Pinpoint the cell where the given text exists, returning its [X, Y] midpoint coordinate. 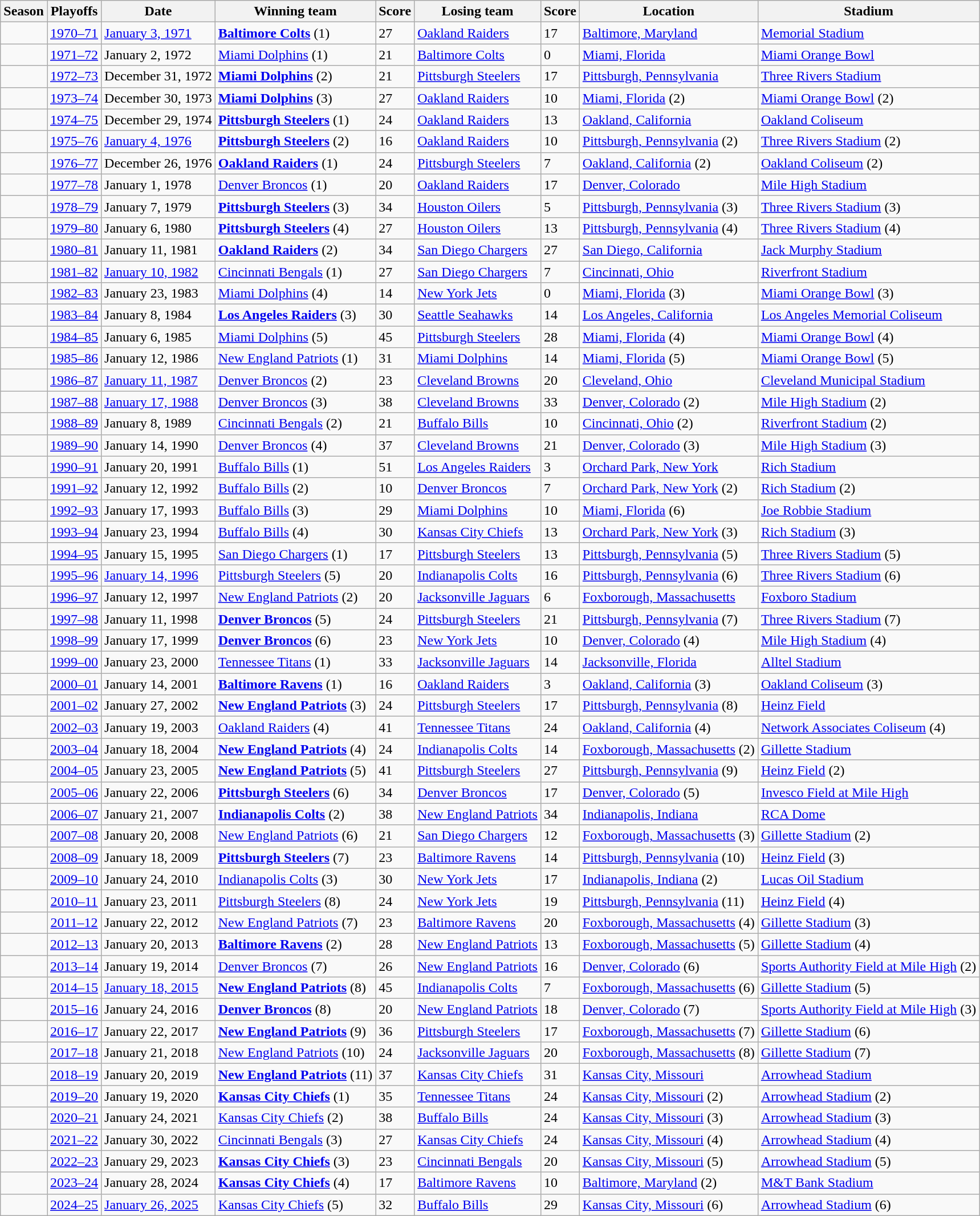
2019–20 [74, 1096]
1989–90 [74, 445]
Three Rivers Stadium (2) [868, 141]
1994–95 [74, 554]
Miami, Florida (4) [668, 337]
Miami Dolphins (5) [295, 337]
2001–02 [74, 706]
New England Patriots (8) [295, 988]
January 23, 1983 [158, 294]
January 12, 1997 [158, 597]
San Diego Chargers (1) [295, 554]
Oakland, California (3) [668, 684]
2022–23 [74, 1161]
December 30, 1973 [158, 98]
Cincinnati, Ohio [668, 272]
Pittsburgh Steelers (5) [295, 575]
1972–73 [74, 76]
Mile High Stadium [868, 185]
January 21, 2018 [158, 1053]
January 23, 1994 [158, 532]
2004–05 [74, 771]
January 11, 1987 [158, 380]
1971–72 [74, 55]
Arrowhead Stadium (4) [868, 1140]
Foxborough, Massachusetts (8) [668, 1053]
December 29, 1974 [158, 120]
New England Patriots (11) [295, 1075]
Miami, Florida [668, 55]
Cincinnati Bengals (3) [295, 1140]
Seattle Seahawks [478, 315]
Rich Stadium (3) [868, 532]
New England Patriots (2) [295, 597]
Buffalo Bills (2) [295, 489]
18 [560, 1010]
January 4, 1976 [158, 141]
January 8, 1989 [158, 424]
Cincinnati Bengals [478, 1161]
1975–76 [74, 141]
January 15, 1995 [158, 554]
19 [560, 901]
January 30, 2022 [158, 1140]
Joe Robbie Stadium [868, 510]
Oakland Coliseum (2) [868, 163]
Denver, Colorado (4) [668, 641]
Oakland, California [668, 120]
January 10, 1982 [158, 272]
Pittsburgh, Pennsylvania [668, 76]
Three Rivers Stadium (3) [868, 206]
Three Rivers Stadium (7) [868, 619]
Buffalo Bills (1) [295, 467]
1999–00 [74, 662]
32 [395, 1205]
1997–98 [74, 619]
Heinz Field (3) [868, 857]
Miami Dolphins (3) [295, 98]
1974–75 [74, 120]
Foxboro Stadium [868, 597]
2012–13 [74, 944]
1988–89 [74, 424]
Season [24, 11]
January 19, 2020 [158, 1096]
Baltimore Ravens (2) [295, 944]
36 [395, 1031]
Orchard Park, New York [668, 467]
New England Patriots (3) [295, 706]
Kansas City Chiefs (5) [295, 1205]
January 2, 1972 [158, 55]
New England Patriots (9) [295, 1031]
January 24, 2010 [158, 879]
Oakland, California (4) [668, 727]
Oakland Raiders (1) [295, 163]
1987–88 [74, 402]
January 7, 1979 [158, 206]
Date [158, 11]
January 12, 1992 [158, 489]
Cincinnati, Ohio (2) [668, 424]
Kansas City, Missouri (2) [668, 1096]
Kansas City, Missouri [668, 1075]
2007–08 [74, 836]
Memorial Stadium [868, 33]
Gillette Stadium (3) [868, 922]
Gillette Stadium (6) [868, 1031]
Losing team [478, 11]
Alltel Stadium [868, 662]
Miami, Florida (5) [668, 359]
Kansas City Chiefs (1) [295, 1096]
January 3, 1971 [158, 33]
January 12, 1986 [158, 359]
2000–01 [74, 684]
2015–16 [74, 1010]
1970–71 [74, 33]
January 22, 2012 [158, 922]
New England Patriots (5) [295, 771]
2009–10 [74, 879]
Denver, Colorado (3) [668, 445]
1998–99 [74, 641]
1993–94 [74, 532]
Jack Murphy Stadium [868, 250]
Miami, Florida (6) [668, 510]
January 22, 2017 [158, 1031]
6 [560, 597]
January 20, 2008 [158, 836]
January 19, 2003 [158, 727]
2023–24 [74, 1183]
2008–09 [74, 857]
Jacksonville, Florida [668, 662]
Denver Broncos (7) [295, 966]
January 18, 2009 [158, 857]
1981–82 [74, 272]
2014–15 [74, 988]
January 11, 1981 [158, 250]
Miami Orange Bowl (4) [868, 337]
December 31, 1972 [158, 76]
Denver, Colorado [668, 185]
Cincinnati Bengals (1) [295, 272]
Location [668, 11]
January 26, 2025 [158, 1205]
Denver Broncos (8) [295, 1010]
Heinz Field (4) [868, 901]
1985–86 [74, 359]
Pittsburgh Steelers (7) [295, 857]
Three Rivers Stadium [868, 76]
Pittsburgh, Pennsylvania (2) [668, 141]
1990–91 [74, 467]
Kansas City Chiefs (2) [295, 1118]
January 23, 2005 [158, 771]
2011–12 [74, 922]
Miami Dolphins (4) [295, 294]
1984–85 [74, 337]
New England Patriots (6) [295, 836]
Kansas City Chiefs (3) [295, 1161]
2005–06 [74, 792]
Heinz Field (2) [868, 771]
Mile High Stadium (3) [868, 445]
Foxborough, Massachusetts (4) [668, 922]
Pittsburgh, Pennsylvania (5) [668, 554]
Denver, Colorado (2) [668, 402]
1995–96 [74, 575]
January 23, 2011 [158, 901]
Miami Orange Bowl (5) [868, 359]
Rich Stadium (2) [868, 489]
January 27, 2002 [158, 706]
Arrowhead Stadium (3) [868, 1118]
Network Associates Coliseum (4) [868, 727]
Kansas City, Missouri (4) [668, 1140]
1983–84 [74, 315]
1976–77 [74, 163]
New England Patriots (4) [295, 749]
Riverfront Stadium (2) [868, 424]
San Diego, California [668, 250]
Denver, Colorado (5) [668, 792]
Baltimore Ravens (1) [295, 684]
Pittsburgh Steelers (3) [295, 206]
Riverfront Stadium [868, 272]
M&T Bank Stadium [868, 1183]
Cleveland, Ohio [668, 380]
Indianapolis, Indiana (2) [668, 879]
Oakland Coliseum (3) [868, 684]
New England Patriots (1) [295, 359]
1978–79 [74, 206]
Denver Broncos (1) [295, 185]
Arrowhead Stadium (5) [868, 1161]
Kansas City, Missouri (5) [668, 1161]
January 8, 1984 [158, 315]
2006–07 [74, 814]
2018–19 [74, 1075]
Oakland, California (2) [668, 163]
Oakland Raiders (4) [295, 727]
Indianapolis, Indiana [668, 814]
2024–25 [74, 1205]
Baltimore, Maryland (2) [668, 1183]
Los Angeles, California [668, 315]
Three Rivers Stadium (5) [868, 554]
Los Angeles Raiders (3) [295, 315]
1986–87 [74, 380]
Mile High Stadium (4) [868, 641]
1982–83 [74, 294]
Buffalo Bills (3) [295, 510]
Pittsburgh Steelers (4) [295, 228]
Pittsburgh, Pennsylvania (9) [668, 771]
Pittsburgh Steelers (1) [295, 120]
2003–04 [74, 749]
Miami Dolphins (1) [295, 55]
Miami Orange Bowl (3) [868, 294]
Pittsburgh, Pennsylvania (4) [668, 228]
Pittsburgh, Pennsylvania (11) [668, 901]
January 18, 2004 [158, 749]
Orchard Park, New York (2) [668, 489]
Orchard Park, New York (3) [668, 532]
1996–97 [74, 597]
2002–03 [74, 727]
Denver, Colorado (7) [668, 1010]
1980–81 [74, 250]
Denver, Colorado (6) [668, 966]
2013–14 [74, 966]
1979–80 [74, 228]
Denver Broncos (4) [295, 445]
Cleveland Municipal Stadium [868, 380]
Mile High Stadium (2) [868, 402]
January 17, 1999 [158, 641]
Denver Broncos (6) [295, 641]
Rich Stadium [868, 467]
Arrowhead Stadium [868, 1075]
Pittsburgh Steelers (8) [295, 901]
January 18, 2015 [158, 988]
Miami Orange Bowl [868, 55]
January 17, 1988 [158, 402]
Three Rivers Stadium (4) [868, 228]
1992–93 [74, 510]
January 28, 2024 [158, 1183]
Sports Authority Field at Mile High (2) [868, 966]
New England Patriots (7) [295, 922]
January 17, 1993 [158, 510]
12 [560, 836]
January 14, 1996 [158, 575]
Gillette Stadium (4) [868, 944]
January 11, 1998 [158, 619]
January 20, 2019 [158, 1075]
Kansas City Chiefs (4) [295, 1183]
1991–92 [74, 489]
5 [560, 206]
Stadium [868, 11]
Baltimore Colts [478, 55]
January 20, 2013 [158, 944]
Three Rivers Stadium (6) [868, 575]
Foxborough, Massachusetts (6) [668, 988]
1973–74 [74, 98]
January 20, 1991 [158, 467]
Pittsburgh, Pennsylvania (7) [668, 619]
Denver Broncos (2) [295, 380]
Miami, Florida (3) [668, 294]
Arrowhead Stadium (6) [868, 1205]
1977–78 [74, 185]
Indianapolis Colts (3) [295, 879]
Baltimore Colts (1) [295, 33]
Oakland Raiders (2) [295, 250]
Heinz Field [868, 706]
35 [395, 1096]
Los Angeles Raiders [478, 467]
Los Angeles Memorial Coliseum [868, 315]
Kansas City, Missouri (3) [668, 1118]
Foxborough, Massachusetts (7) [668, 1031]
Invesco Field at Mile High [868, 792]
Gillette Stadium (2) [868, 836]
January 22, 2006 [158, 792]
Tennessee Titans (1) [295, 662]
Gillette Stadium (5) [868, 988]
Playoffs [74, 11]
Denver Broncos (5) [295, 619]
January 14, 2001 [158, 684]
51 [395, 467]
Lucas Oil Stadium [868, 879]
Kansas City, Missouri (6) [668, 1205]
Gillette Stadium [868, 749]
January 14, 1990 [158, 445]
Baltimore, Maryland [668, 33]
2020–21 [74, 1118]
Pittsburgh, Pennsylvania (8) [668, 706]
RCA Dome [868, 814]
January 23, 2000 [158, 662]
Winning team [295, 11]
December 26, 1976 [158, 163]
January 6, 1980 [158, 228]
January 1, 1978 [158, 185]
January 21, 2007 [158, 814]
Pittsburgh, Pennsylvania (3) [668, 206]
January 24, 2021 [158, 1118]
Pittsburgh Steelers (6) [295, 792]
2021–22 [74, 1140]
Pittsburgh Steelers (2) [295, 141]
Cincinnati Bengals (2) [295, 424]
January 29, 2023 [158, 1161]
Oakland Coliseum [868, 120]
Denver Broncos (3) [295, 402]
Indianapolis Colts (2) [295, 814]
Pittsburgh, Pennsylvania (6) [668, 575]
Arrowhead Stadium (2) [868, 1096]
26 [395, 966]
Pittsburgh, Pennsylvania (10) [668, 857]
New England Patriots (10) [295, 1053]
January 24, 2016 [158, 1010]
2016–17 [74, 1031]
Miami Dolphins (2) [295, 76]
Miami Orange Bowl (2) [868, 98]
January 19, 2014 [158, 966]
2017–18 [74, 1053]
Foxborough, Massachusetts [668, 597]
Buffalo Bills (4) [295, 532]
Foxborough, Massachusetts (3) [668, 836]
2010–11 [74, 901]
January 6, 1985 [158, 337]
Foxborough, Massachusetts (5) [668, 944]
Sports Authority Field at Mile High (3) [868, 1010]
Gillette Stadium (7) [868, 1053]
Foxborough, Massachusetts (2) [668, 749]
Miami, Florida (2) [668, 98]
